Pinpoint the cell where the given text exists, returning its [X, Y] midpoint coordinate. 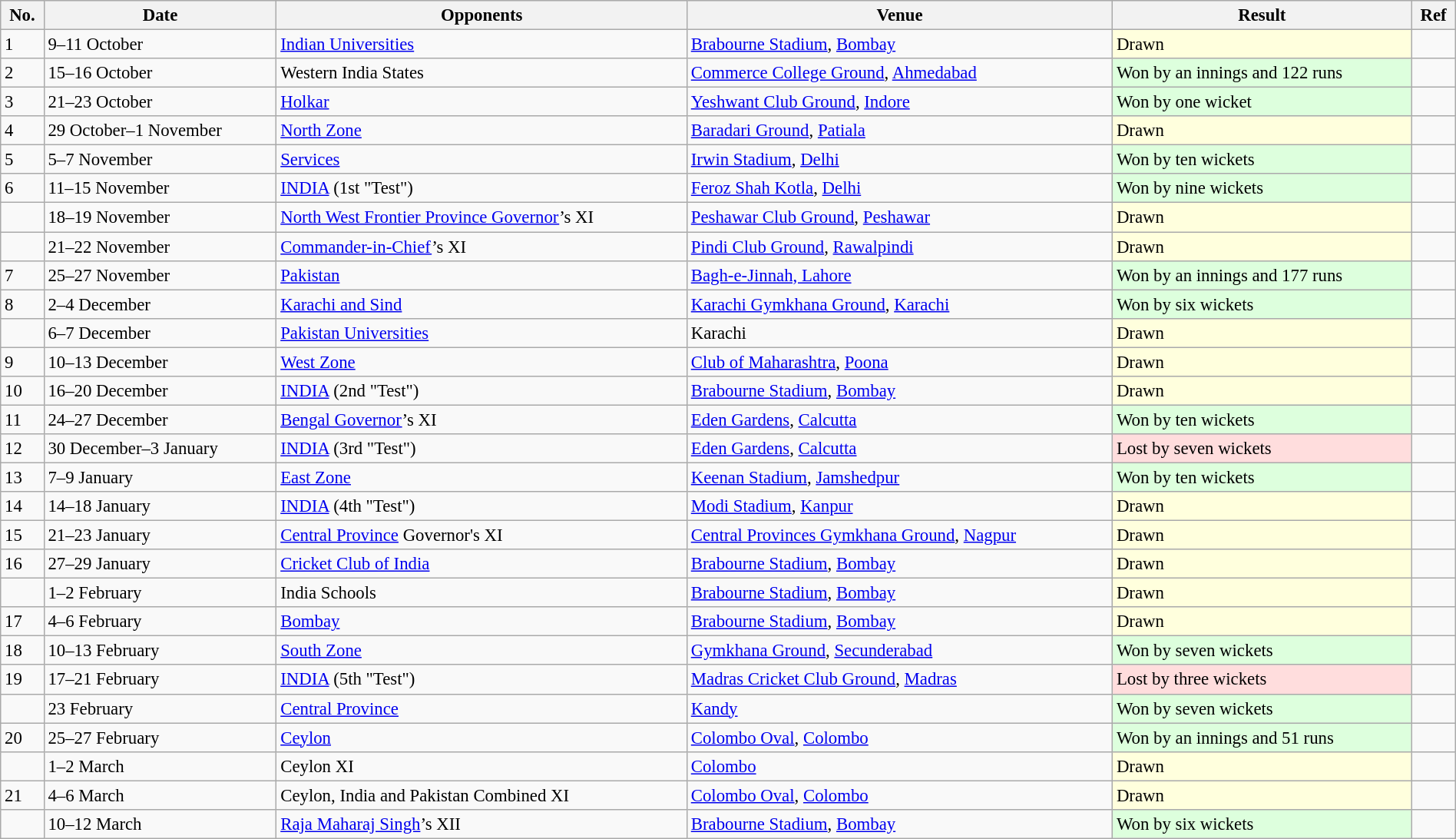
11–15 November [160, 188]
11 [22, 419]
Karachi [899, 333]
Ceylon [482, 738]
Ceylon, India and Pakistan Combined XI [482, 795]
1 [22, 45]
16 [22, 564]
Central Provinces Gymkhana Ground, Nagpur [899, 536]
Won by an innings and 177 runs [1262, 275]
13 [22, 477]
Irwin Stadium, Delhi [899, 160]
India Schools [482, 593]
Pakistan [482, 275]
Bengal Governor’s XI [482, 419]
Date [160, 15]
Feroz Shah Kotla, Delhi [899, 188]
Won by an innings and 122 runs [1262, 73]
20 [22, 738]
15–16 October [160, 73]
9–11 October [160, 45]
Keenan Stadium, Jamshedpur [899, 477]
Central Province Governor's XI [482, 536]
Services [482, 160]
INDIA (3rd "Test") [482, 449]
Cricket Club of India [482, 564]
7 [22, 275]
8 [22, 304]
Ref [1433, 15]
6–7 December [160, 333]
Peshawar Club Ground, Peshawar [899, 217]
5–7 November [160, 160]
10–12 March [160, 824]
Lost by seven wickets [1262, 449]
18–19 November [160, 217]
Holkar [482, 102]
Bombay [482, 622]
15 [22, 536]
East Zone [482, 477]
Ceylon XI [482, 766]
29 October–1 November [160, 131]
12 [22, 449]
6 [22, 188]
Opponents [482, 15]
Lost by three wickets [1262, 680]
19 [22, 680]
10–13 February [160, 651]
Result [1262, 15]
Kandy [899, 708]
4–6 March [160, 795]
14 [22, 506]
No. [22, 15]
1–2 February [160, 593]
Venue [899, 15]
24–27 December [160, 419]
Western India States [482, 73]
South Zone [482, 651]
2 [22, 73]
4–6 February [160, 622]
Baradari Ground, Patiala [899, 131]
27–29 January [160, 564]
Modi Stadium, Kanpur [899, 506]
25–27 February [160, 738]
INDIA (1st "Test") [482, 188]
5 [22, 160]
14–18 January [160, 506]
Pakistan Universities [482, 333]
21–23 October [160, 102]
18 [22, 651]
Club of Maharashtra, Poona [899, 362]
30 December–3 January [160, 449]
1–2 March [160, 766]
Madras Cricket Club Ground, Madras [899, 680]
Commander-in-Chief’s XI [482, 247]
Won by nine wickets [1262, 188]
3 [22, 102]
7–9 January [160, 477]
16–20 December [160, 391]
Raja Maharaj Singh’s XII [482, 824]
INDIA (2nd "Test") [482, 391]
Gymkhana Ground, Secunderabad [899, 651]
North West Frontier Province Governor’s XI [482, 217]
17 [22, 622]
23 February [160, 708]
Colombo [899, 766]
Won by an innings and 51 runs [1262, 738]
21 [22, 795]
25–27 November [160, 275]
Karachi Gymkhana Ground, Karachi [899, 304]
9 [22, 362]
INDIA (5th "Test") [482, 680]
17–21 February [160, 680]
Pindi Club Ground, Rawalpindi [899, 247]
21–23 January [160, 536]
Karachi and Sind [482, 304]
Central Province [482, 708]
Yeshwant Club Ground, Indore [899, 102]
10 [22, 391]
Bagh-e-Jinnah, Lahore [899, 275]
Won by one wicket [1262, 102]
West Zone [482, 362]
Indian Universities [482, 45]
4 [22, 131]
Commerce College Ground, Ahmedabad [899, 73]
2–4 December [160, 304]
10–13 December [160, 362]
North Zone [482, 131]
21–22 November [160, 247]
INDIA (4th "Test") [482, 506]
